Locate the cell with the specified text and output its (x, y) center coordinate. 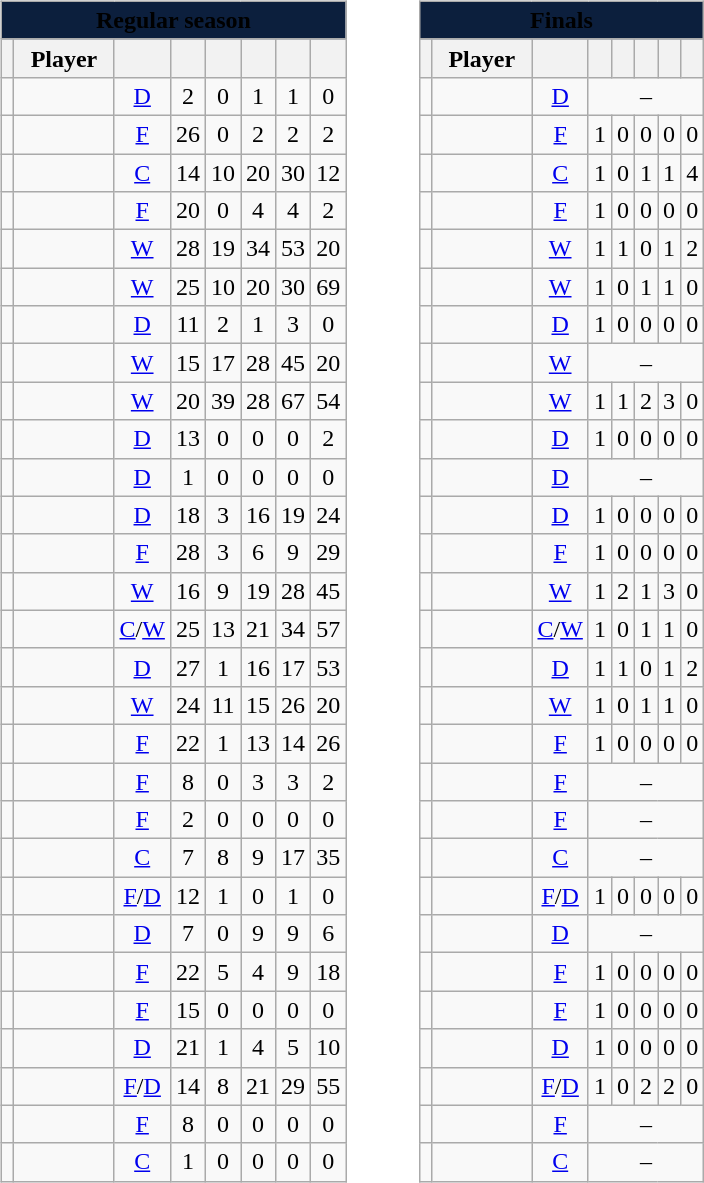
35 (328, 858)
69 (328, 287)
55 (328, 1086)
57 (328, 629)
Regular season (173, 20)
39 (222, 401)
54 (328, 401)
27 (188, 667)
Finals (561, 20)
67 (294, 401)
